Find where the given text appears and provide that cell's center as (X, Y) coordinate. 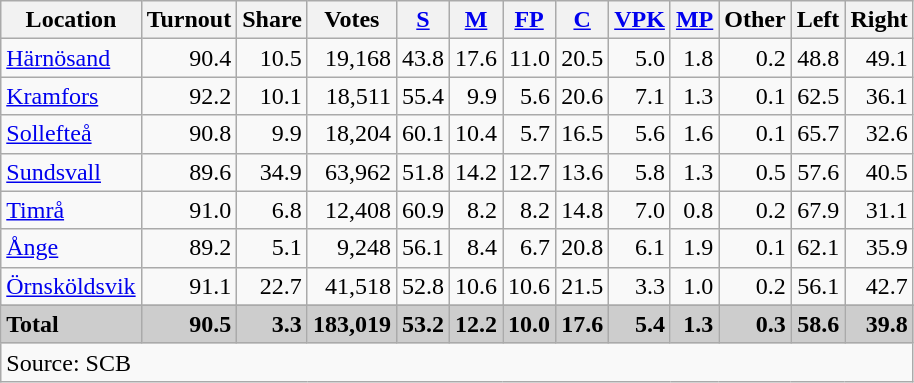
VPK (640, 20)
5.1 (272, 248)
55.4 (422, 96)
60.9 (422, 210)
90.5 (189, 324)
42.7 (879, 286)
1.6 (694, 134)
12,408 (352, 210)
12.2 (476, 324)
Other (755, 20)
9,248 (352, 248)
10.4 (476, 134)
Left (818, 20)
53.2 (422, 324)
6.1 (640, 248)
11.0 (530, 58)
13.6 (582, 172)
43.8 (422, 58)
Votes (352, 20)
19,168 (352, 58)
89.6 (189, 172)
1.9 (694, 248)
91.1 (189, 286)
52.8 (422, 286)
S (422, 20)
10.1 (272, 96)
90.4 (189, 58)
1.8 (694, 58)
20.6 (582, 96)
18,511 (352, 96)
Share (272, 20)
48.8 (818, 58)
41,518 (352, 286)
40.5 (879, 172)
183,019 (352, 324)
60.1 (422, 134)
20.5 (582, 58)
14.8 (582, 210)
67.9 (818, 210)
Timrå (71, 210)
Location (71, 20)
12.7 (530, 172)
Total (71, 324)
7.1 (640, 96)
32.6 (879, 134)
5.7 (530, 134)
FP (530, 20)
16.5 (582, 134)
0.3 (755, 324)
35.9 (879, 248)
0.5 (755, 172)
92.2 (189, 96)
Kramfors (71, 96)
90.8 (189, 134)
34.9 (272, 172)
22.7 (272, 286)
Ånge (71, 248)
6.7 (530, 248)
62.5 (818, 96)
14.2 (476, 172)
31.1 (879, 210)
Right (879, 20)
20.8 (582, 248)
18,204 (352, 134)
Sollefteå (71, 134)
5.8 (640, 172)
7.0 (640, 210)
6.8 (272, 210)
1.0 (694, 286)
39.8 (879, 324)
Turnout (189, 20)
89.2 (189, 248)
36.1 (879, 96)
Sundsvall (71, 172)
51.8 (422, 172)
5.0 (640, 58)
21.5 (582, 286)
63,962 (352, 172)
Örnsköldsvik (71, 286)
Source: SCB (458, 362)
62.1 (818, 248)
91.0 (189, 210)
10.5 (272, 58)
5.4 (640, 324)
58.6 (818, 324)
57.6 (818, 172)
0.8 (694, 210)
49.1 (879, 58)
C (582, 20)
65.7 (818, 134)
10.0 (530, 324)
M (476, 20)
Härnösand (71, 58)
MP (694, 20)
8.4 (476, 248)
